For the text-containing cell, return its midpoint in [X, Y] coordinate format. 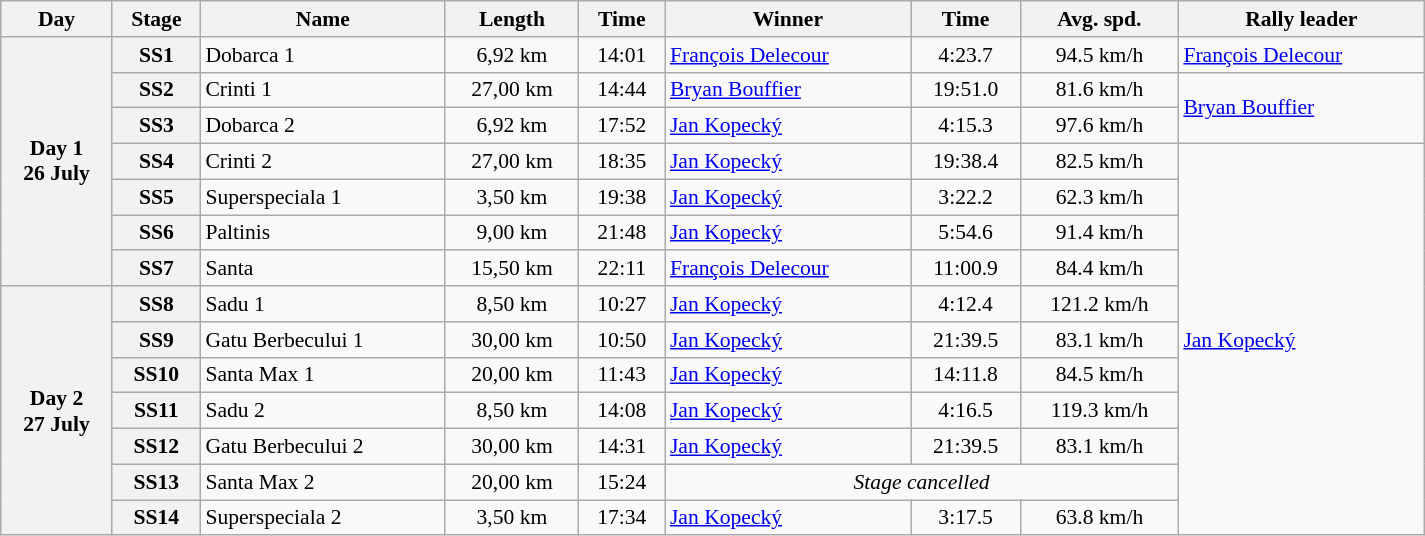
4:16.5 [966, 411]
Day 126 July [57, 162]
Stage [156, 19]
Santa [322, 269]
10:27 [622, 304]
15,50 km [512, 269]
Crinti 1 [322, 90]
SS3 [156, 126]
11:43 [622, 375]
4:12.4 [966, 304]
4:23.7 [966, 55]
SS5 [156, 197]
Name [322, 19]
SS6 [156, 233]
14:11.8 [966, 375]
SS11 [156, 411]
19:51.0 [966, 90]
14:08 [622, 411]
SS12 [156, 447]
Paltinis [322, 233]
Sadu 2 [322, 411]
15:24 [622, 482]
SS14 [156, 518]
9,00 km [512, 233]
91.4 km/h [1100, 233]
SS10 [156, 375]
SS7 [156, 269]
11:00.9 [966, 269]
10:50 [622, 340]
Dobarca 2 [322, 126]
82.5 km/h [1100, 162]
21:48 [622, 233]
SS13 [156, 482]
SS8 [156, 304]
Superspeciala 2 [322, 518]
Length [512, 19]
97.6 km/h [1100, 126]
19:38 [622, 197]
84.5 km/h [1100, 375]
62.3 km/h [1100, 197]
SS1 [156, 55]
SS2 [156, 90]
14:01 [622, 55]
Santa Max 2 [322, 482]
22:11 [622, 269]
84.4 km/h [1100, 269]
18:35 [622, 162]
3:17.5 [966, 518]
Sadu 1 [322, 304]
SS9 [156, 340]
Santa Max 1 [322, 375]
Day [57, 19]
81.6 km/h [1100, 90]
14:31 [622, 447]
94.5 km/h [1100, 55]
119.3 km/h [1100, 411]
Rally leader [1301, 19]
Dobarca 1 [322, 55]
14:44 [622, 90]
63.8 km/h [1100, 518]
17:34 [622, 518]
Winner [788, 19]
19:38.4 [966, 162]
Gatu Berbecului 2 [322, 447]
SS4 [156, 162]
Stage cancelled [922, 482]
5:54.6 [966, 233]
4:15.3 [966, 126]
Day 227 July [57, 410]
17:52 [622, 126]
Avg. spd. [1100, 19]
121.2 km/h [1100, 304]
Crinti 2 [322, 162]
3:22.2 [966, 197]
Superspeciala 1 [322, 197]
Gatu Berbecului 1 [322, 340]
